Return (x, y) of the center of cell containing provided text 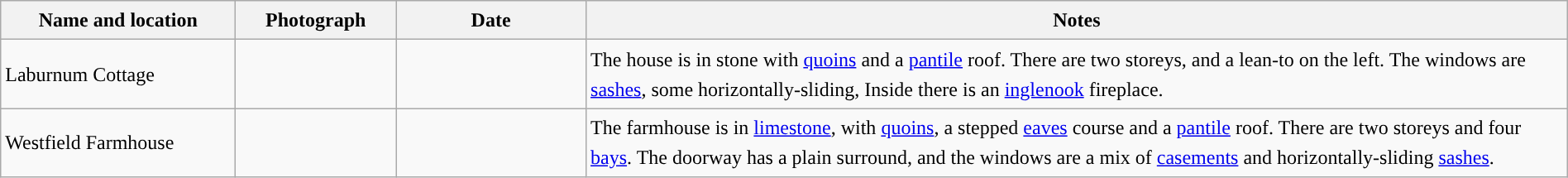
Westfield Farmhouse (118, 142)
Notes (1077, 20)
Photograph (316, 20)
Name and location (118, 20)
Laburnum Cottage (118, 75)
Date (491, 20)
